Capture the cell that displays the provided text and extract its [X, Y] central coordinate. 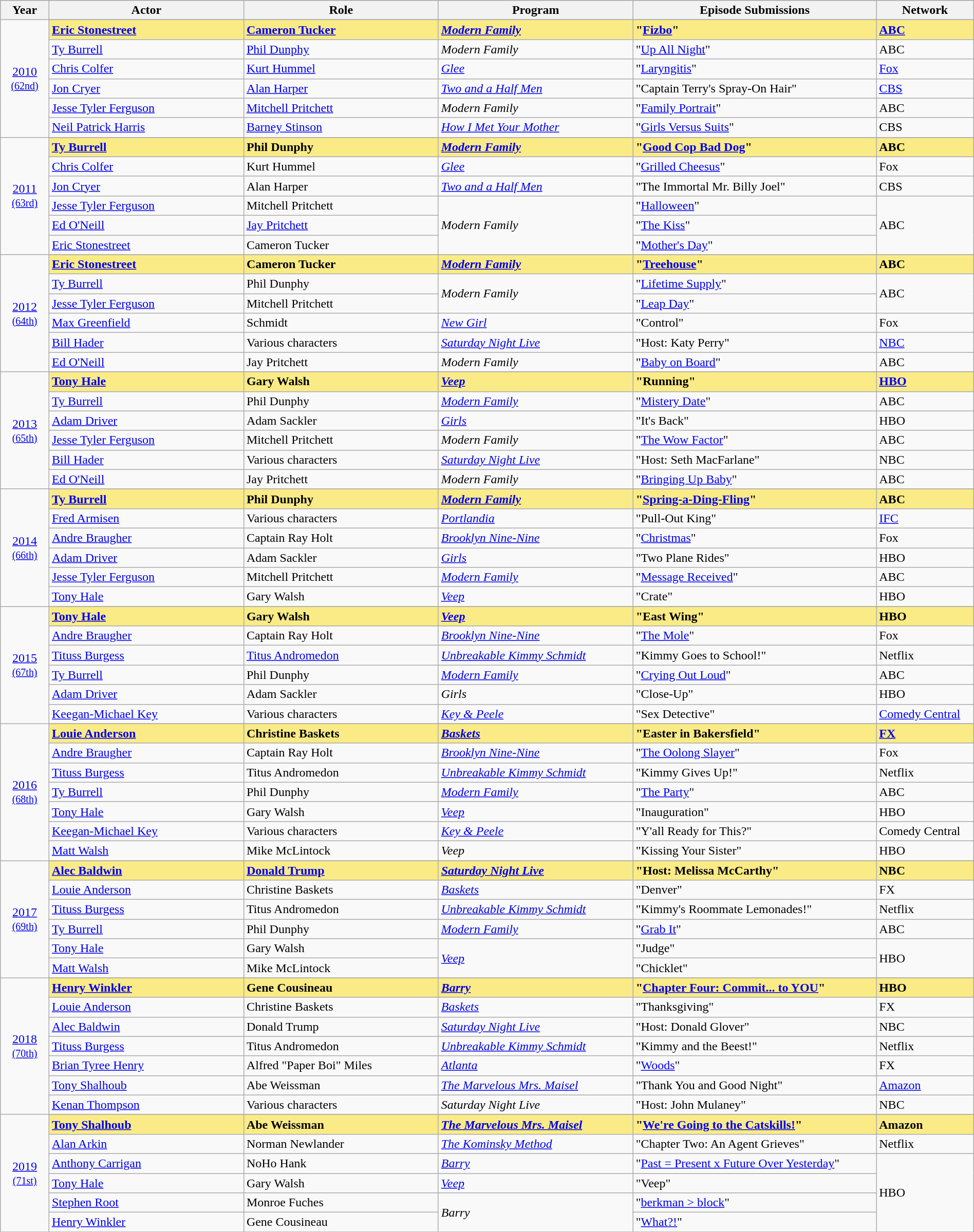
Barney Stinson [341, 127]
2013(65th) [25, 430]
"Host: Seth MacFarlane" [755, 460]
Brian Tyree Henry [146, 1066]
"The Oolong Slayer" [755, 753]
"Family Portrait" [755, 108]
"Past = Present x Future Over Yesterday" [755, 1163]
Atlanta [535, 1066]
"Crate" [755, 597]
NoHo Hank [341, 1163]
"Y'all Ready for This?" [755, 831]
Kenan Thompson [146, 1105]
"Laryngitis" [755, 69]
"The Party" [755, 792]
"Inauguration" [755, 811]
Norman Newlander [341, 1144]
"Host: Katy Perry" [755, 343]
"Mother's Day" [755, 245]
"The Wow Factor" [755, 440]
Neil Patrick Harris [146, 127]
"Thanksgiving" [755, 1007]
"Veep" [755, 1183]
"Spring-a-Ding-Fling" [755, 499]
Network [925, 10]
"Bringing Up Baby" [755, 479]
"Girls Versus Suits" [755, 127]
Episode Submissions [755, 10]
"Pull-Out King" [755, 518]
"Captain Terry's Spray-On Hair" [755, 88]
Program [535, 10]
"Leap Day" [755, 304]
2015(67th) [25, 665]
"Mistery Date" [755, 401]
Stephen Root [146, 1203]
"Chapter Two: An Agent Grieves" [755, 1144]
2010(62nd) [25, 79]
Portlandia [535, 518]
Actor [146, 10]
"Denver" [755, 890]
Anthony Carrigan [146, 1163]
"We're Going to the Catskills!" [755, 1124]
2011(63rd) [25, 196]
"Up All Night" [755, 49]
"Grab It" [755, 929]
"Chapter Four: Commit... to YOU" [755, 988]
"berkman > block" [755, 1203]
"Good Cop Bad Dog" [755, 147]
"Baby on Board" [755, 362]
"Kimmy and the Beest!" [755, 1046]
"What?!" [755, 1222]
"Kissing Your Sister" [755, 850]
Schmidt [341, 323]
"Sex Detective" [755, 714]
"Treehouse" [755, 264]
"Lifetime Supply" [755, 284]
Alan Arkin [146, 1144]
Alfred "Paper Boi" Miles [341, 1066]
2014(66th) [25, 547]
IFC [925, 518]
"East Wing" [755, 616]
"Thank You and Good Night" [755, 1085]
"Kimmy Goes to School!" [755, 655]
"Control" [755, 323]
2019(71st) [25, 1173]
"The Kiss" [755, 225]
"Judge" [755, 949]
2016(68th) [25, 792]
"Christmas" [755, 538]
"Grilled Cheesus" [755, 166]
"Kimmy's Roommate Lemonades!" [755, 909]
"Fizbo" [755, 30]
Monroe Fuches [341, 1203]
"Host: Donald Glover" [755, 1027]
"Kimmy Gives Up!" [755, 772]
How I Met Your Mother [535, 127]
"The Immortal Mr. Billy Joel" [755, 186]
Max Greenfield [146, 323]
"Easter in Bakersfield" [755, 733]
"Halloween" [755, 205]
Role [341, 10]
2012(64th) [25, 313]
"Message Received" [755, 577]
New Girl [535, 323]
2017(69th) [25, 919]
Fred Armisen [146, 518]
The Kominsky Method [535, 1144]
"Running" [755, 382]
"Woods" [755, 1066]
"Host: Melissa McCarthy" [755, 870]
"Host: John Mulaney" [755, 1105]
"Close-Up" [755, 694]
"Two Plane Rides" [755, 557]
"Crying Out Loud" [755, 675]
"It's Back" [755, 421]
"The Mole" [755, 636]
2018(70th) [25, 1046]
"Chicklet" [755, 968]
Year [25, 10]
